Search for the cell housing the specified text and yield its [x, y] center coordinate. 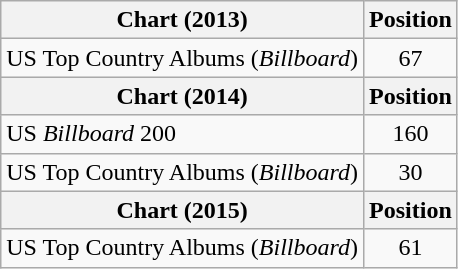
61 [411, 248]
Chart (2014) [182, 96]
US Billboard 200 [182, 134]
160 [411, 134]
67 [411, 58]
Chart (2013) [182, 20]
Chart (2015) [182, 210]
30 [411, 172]
